Identify which cell holds the provided text, then report its (x, y) central coordinate. 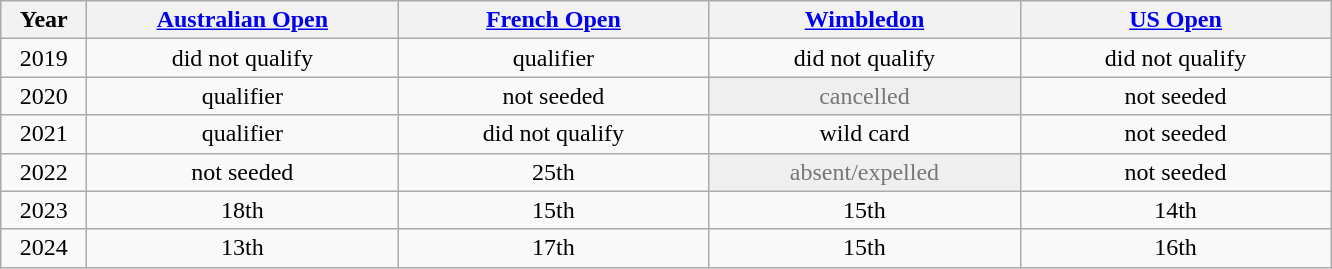
2019 (44, 58)
2022 (44, 172)
13th (242, 248)
Australian Open (242, 20)
14th (1176, 210)
16th (1176, 248)
2020 (44, 96)
Year (44, 20)
cancelled (864, 96)
US Open (1176, 20)
2024 (44, 248)
absent/expelled (864, 172)
Wimbledon (864, 20)
25th (554, 172)
17th (554, 248)
French Open (554, 20)
2021 (44, 134)
18th (242, 210)
2023 (44, 210)
wild card (864, 134)
